Find where the given text appears and provide that cell's center as (X, Y) coordinate. 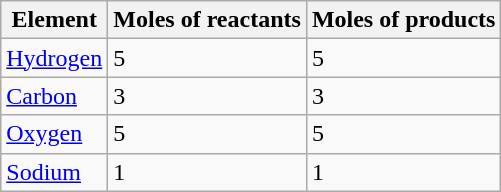
Sodium (54, 172)
Moles of reactants (208, 20)
Hydrogen (54, 58)
Moles of products (404, 20)
Element (54, 20)
Oxygen (54, 134)
Carbon (54, 96)
